Extract the (X, Y) coordinate from the center of the cell holding the provided text.  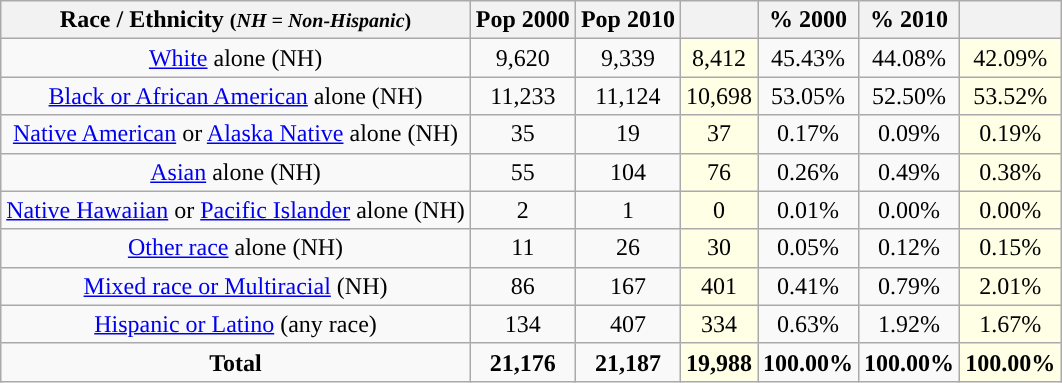
0 (718, 210)
Other race alone (NH) (236, 248)
Black or African American alone (NH) (236, 96)
21,176 (522, 362)
1.67% (1010, 324)
11,233 (522, 96)
9,620 (522, 58)
167 (628, 286)
0.63% (808, 324)
9,339 (628, 58)
Mixed race or Multiracial (NH) (236, 286)
401 (718, 286)
0.41% (808, 286)
19 (628, 134)
53.05% (808, 96)
2.01% (1010, 286)
0.15% (1010, 248)
Native Hawaiian or Pacific Islander alone (NH) (236, 210)
0.05% (808, 248)
42.09% (1010, 58)
0.79% (910, 286)
0.17% (808, 134)
0.49% (910, 172)
% 2010 (910, 20)
19,988 (718, 362)
53.52% (1010, 96)
0.19% (1010, 134)
Pop 2000 (522, 20)
55 (522, 172)
45.43% (808, 58)
White alone (NH) (236, 58)
Race / Ethnicity (NH = Non-Hispanic) (236, 20)
0.09% (910, 134)
Asian alone (NH) (236, 172)
11 (522, 248)
86 (522, 286)
11,124 (628, 96)
21,187 (628, 362)
407 (628, 324)
52.50% (910, 96)
134 (522, 324)
37 (718, 134)
10,698 (718, 96)
334 (718, 324)
0.26% (808, 172)
76 (718, 172)
0.01% (808, 210)
2 (522, 210)
30 (718, 248)
0.12% (910, 248)
% 2000 (808, 20)
Hispanic or Latino (any race) (236, 324)
Total (236, 362)
0.38% (1010, 172)
1 (628, 210)
104 (628, 172)
Native American or Alaska Native alone (NH) (236, 134)
8,412 (718, 58)
Pop 2010 (628, 20)
1.92% (910, 324)
26 (628, 248)
35 (522, 134)
44.08% (910, 58)
